Find where the given text appears and provide that cell's center as (X, Y) coordinate. 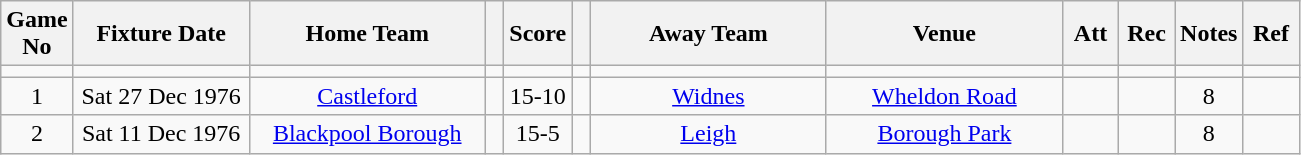
Notes (1209, 34)
Castleford (367, 96)
Fixture Date (161, 34)
Home Team (367, 34)
1 (37, 96)
Wheldon Road (944, 96)
Sat 11 Dec 1976 (161, 134)
Game No (37, 34)
Att (1090, 34)
Score (538, 34)
Leigh (708, 134)
2 (37, 134)
Sat 27 Dec 1976 (161, 96)
Blackpool Borough (367, 134)
Ref (1271, 34)
Rec (1147, 34)
15-10 (538, 96)
Away Team (708, 34)
Borough Park (944, 134)
15-5 (538, 134)
Widnes (708, 96)
Venue (944, 34)
